Identify which cell holds the provided text, then report its (x, y) central coordinate. 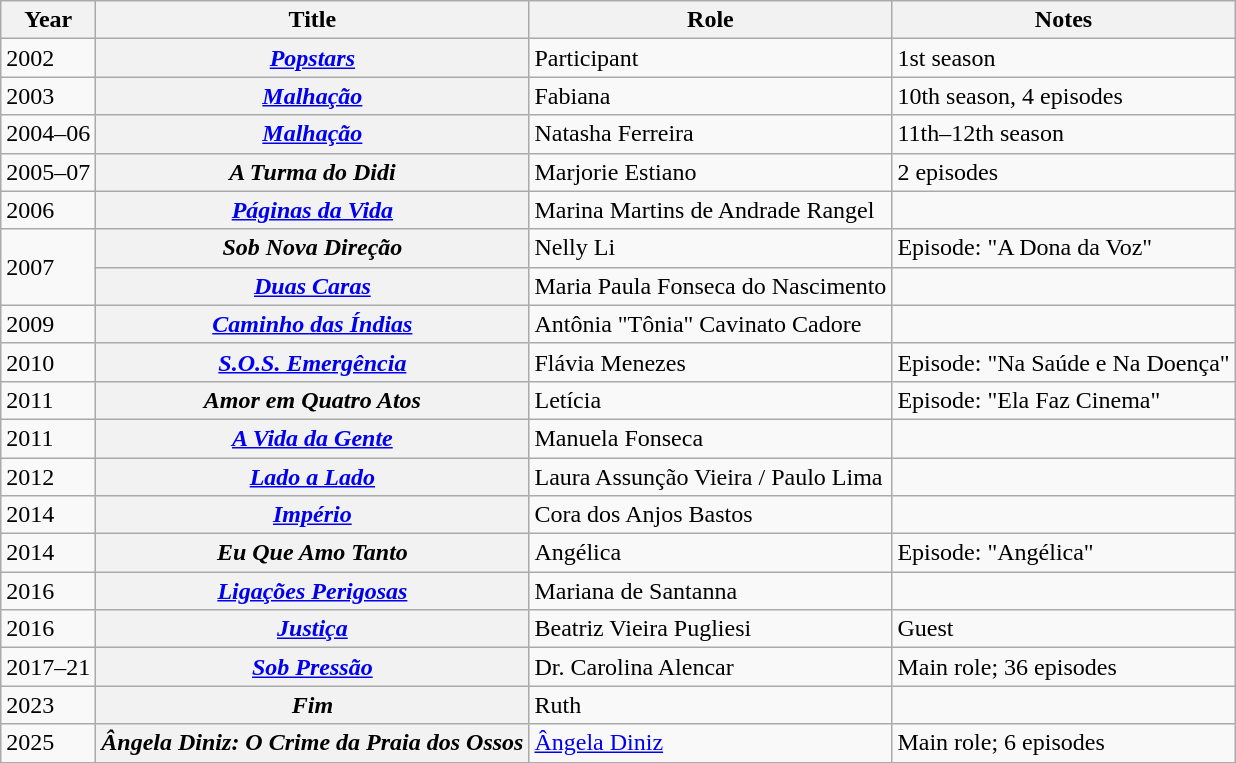
Eu Que Amo Tanto (312, 553)
Role (710, 20)
Caminho das Índias (312, 324)
2003 (48, 96)
Ângela Diniz: O Crime da Praia dos Ossos (312, 743)
Lado a Lado (312, 477)
A Vida da Gente (312, 438)
Year (48, 20)
2010 (48, 362)
Amor em Quatro Atos (312, 400)
2002 (48, 58)
Angélica (710, 553)
Antônia "Tônia" Cavinato Cadore (710, 324)
Episode: "Ela Faz Cinema" (1064, 400)
Fabiana (710, 96)
Fim (312, 705)
Main role; 36 episodes (1064, 667)
Main role; 6 episodes (1064, 743)
Justiça (312, 629)
1st season (1064, 58)
Marina Martins de Andrade Rangel (710, 210)
Participant (710, 58)
2025 (48, 743)
Ligações Perigosas (312, 591)
2017–21 (48, 667)
Popstars (312, 58)
A Turma do Didi (312, 172)
2 episodes (1064, 172)
2006 (48, 210)
Mariana de Santanna (710, 591)
Maria Paula Fonseca do Nascimento (710, 286)
Title (312, 20)
Flávia Menezes (710, 362)
Beatriz Vieira Pugliesi (710, 629)
Ruth (710, 705)
Sob Nova Direção (312, 248)
Império (312, 515)
Episode: "A Dona da Voz" (1064, 248)
Manuela Fonseca (710, 438)
2023 (48, 705)
10th season, 4 episodes (1064, 96)
2004–06 (48, 134)
2009 (48, 324)
Notes (1064, 20)
S.O.S. Emergência (312, 362)
Marjorie Estiano (710, 172)
Dr. Carolina Alencar (710, 667)
Laura Assunção Vieira / Paulo Lima (710, 477)
11th–12th season (1064, 134)
Episode: "Angélica" (1064, 553)
2005–07 (48, 172)
Cora dos Anjos Bastos (710, 515)
Duas Caras (312, 286)
2007 (48, 267)
Sob Pressão (312, 667)
Letícia (710, 400)
2012 (48, 477)
Guest (1064, 629)
Natasha Ferreira (710, 134)
Páginas da Vida (312, 210)
Episode: "Na Saúde e Na Doença" (1064, 362)
Nelly Li (710, 248)
Ângela Diniz (710, 743)
